Extract the [x, y] coordinate from the center of the cell holding the provided text.  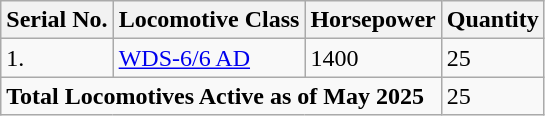
WDS-6/6 AD [209, 58]
Serial No. [57, 20]
1400 [373, 58]
1. [57, 58]
Total Locomotives Active as of May 2025 [221, 96]
Locomotive Class [209, 20]
Quantity [492, 20]
Horsepower [373, 20]
